Return the (X, Y) coordinate for the center point of the cell that contains the specified text.  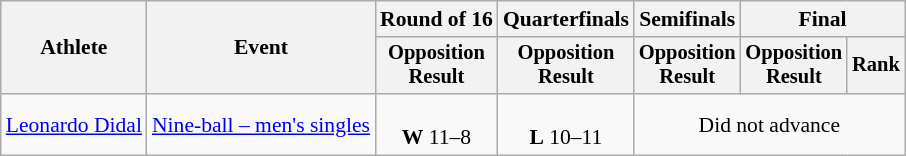
Event (261, 48)
Final (823, 19)
L 10–11 (566, 124)
Round of 16 (436, 19)
Did not advance (770, 124)
Athlete (74, 48)
Quarterfinals (566, 19)
Rank (876, 66)
W 11–8 (436, 124)
Leonardo Didal (74, 124)
Semifinals (688, 19)
Nine-ball – men's singles (261, 124)
